Search for the cell housing the specified text and yield its (x, y) center coordinate. 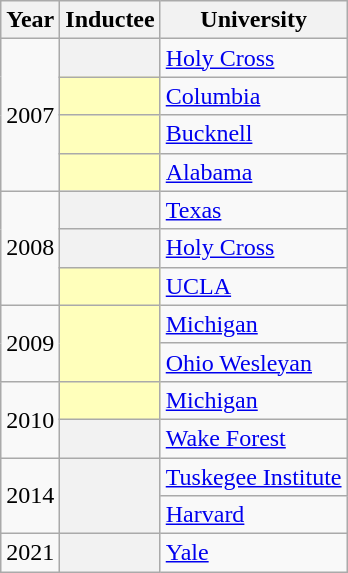
University (254, 20)
Columbia (254, 96)
Inductee (110, 20)
UCLA (254, 286)
2014 (30, 496)
Alabama (254, 172)
Wake Forest (254, 438)
2008 (30, 248)
Harvard (254, 515)
2021 (30, 553)
Bucknell (254, 134)
2009 (30, 343)
Texas (254, 210)
Yale (254, 553)
2007 (30, 115)
Ohio Wesleyan (254, 362)
Year (30, 20)
2010 (30, 419)
Tuskegee Institute (254, 477)
